Identify which cell holds the provided text, then report its [X, Y] central coordinate. 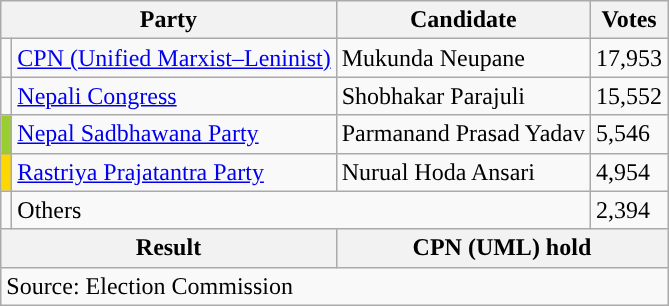
17,953 [630, 58]
Nepal Sadbhawana Party [174, 134]
Mukunda Neupane [463, 58]
Candidate [463, 20]
2,394 [630, 210]
Source: Election Commission [334, 286]
Nurual Hoda Ansari [463, 172]
Party [168, 20]
Nepali Congress [174, 96]
Rastriya Prajatantra Party [174, 172]
15,552 [630, 96]
Others [302, 210]
5,546 [630, 134]
Votes [630, 20]
CPN (Unified Marxist–Leninist) [174, 58]
4,954 [630, 172]
CPN (UML) hold [502, 248]
Parmanand Prasad Yadav [463, 134]
Shobhakar Parajuli [463, 96]
Result [168, 248]
